Detect which cell encompasses the target text, then output its (X, Y) center coordinate. 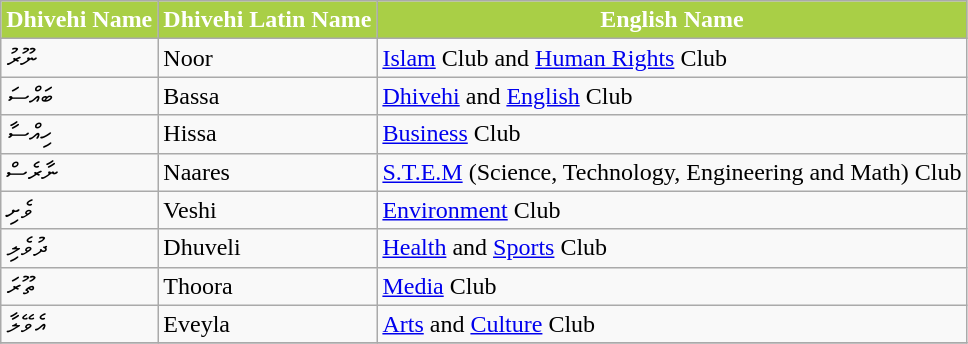
Islam Club and Human Rights Club (672, 58)
Dhuveli (268, 248)
Eveyla (268, 324)
ދުވެލި (80, 248)
English Name (672, 20)
Dhivehi Latin Name (268, 20)
ނޫރު (80, 58)
ވެށި (80, 210)
ހިއްސާ (80, 134)
ތޫރަ (80, 286)
Health and Sports Club (672, 248)
Environment Club (672, 210)
Arts and Culture Club (672, 324)
Veshi (268, 210)
ބައްސަ (80, 96)
Business Club (672, 134)
Dhivehi Name (80, 20)
Noor (268, 58)
Bassa (268, 96)
Naares (268, 172)
Media Club (672, 286)
Hissa (268, 134)
އެވޭލާ (80, 324)
ނާރެސް (80, 172)
Dhivehi and English Club (672, 96)
S.T.E.M (Science, Technology, Engineering and Math) Club (672, 172)
Thoora (268, 286)
